Scan for the cell matching the given text and deliver its (X, Y) coordinate at center. 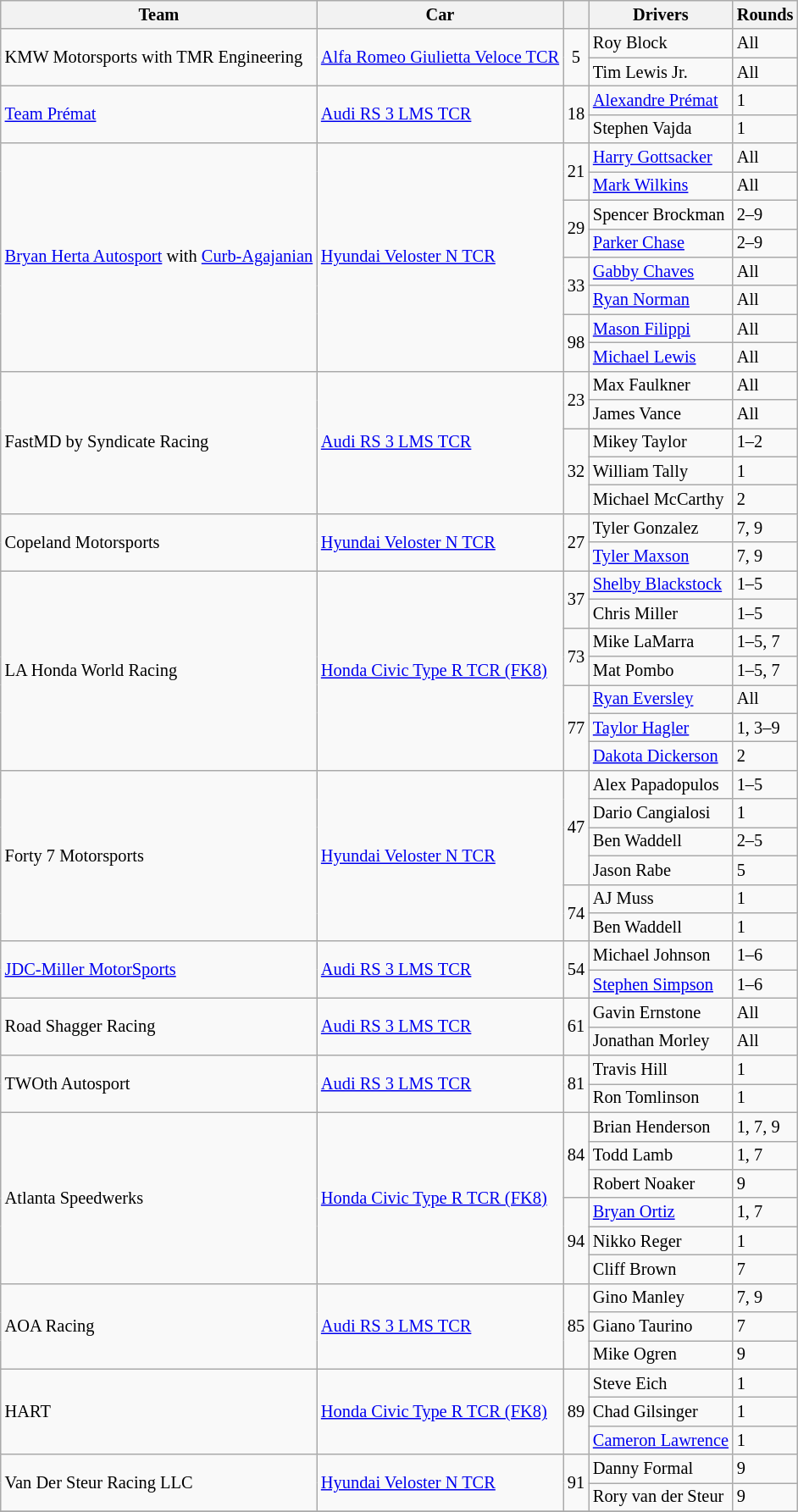
Mat Pombo (661, 670)
Giano Taurino (661, 1326)
Rory van der Steur (661, 1497)
84 (576, 1155)
Mike LaMarra (661, 642)
Jason Rabe (661, 870)
21 (576, 171)
JDC-Miller MotorSports (159, 969)
1, 3–9 (766, 728)
Spencer Brockman (661, 214)
Road Shagger Racing (159, 1027)
Alex Papadopulos (661, 784)
Ryan Norman (661, 300)
Bryan Ortiz (661, 1212)
Gavin Ernstone (661, 1012)
27 (576, 542)
Car (441, 14)
2–5 (766, 841)
Michael Lewis (661, 357)
91 (576, 1482)
Alexandre Prémat (661, 100)
Roy Block (661, 43)
Mikey Taylor (661, 442)
Michael Johnson (661, 955)
Brian Henderson (661, 1127)
AOA Racing (159, 1326)
Ron Tomlinson (661, 1098)
77 (576, 727)
Jonathan Morley (661, 1041)
98 (576, 342)
18 (576, 114)
Gabby Chaves (661, 271)
94 (576, 1240)
Dario Cangialosi (661, 813)
Rounds (766, 14)
Max Faulkner (661, 385)
Stephen Vajda (661, 129)
85 (576, 1326)
Danny Formal (661, 1469)
Tyler Gonzalez (661, 528)
Copeland Motorsports (159, 542)
47 (576, 827)
74 (576, 913)
61 (576, 1027)
Steve Eich (661, 1383)
Stephen Simpson (661, 984)
Ryan Eversley (661, 699)
Alfa Romeo Giulietta Veloce TCR (441, 58)
Travis Hill (661, 1070)
Tim Lewis Jr. (661, 72)
Team (159, 14)
Michael McCarthy (661, 499)
23 (576, 400)
Shelby Blackstock (661, 584)
William Tally (661, 471)
Todd Lamb (661, 1155)
Cameron Lawrence (661, 1440)
81 (576, 1084)
Taylor Hagler (661, 728)
Mason Filippi (661, 329)
LA Honda World Racing (159, 670)
Mike Ogren (661, 1354)
89 (576, 1411)
Bryan Herta Autosport with Curb-Agajanian (159, 258)
Forty 7 Motorsports (159, 856)
Chad Gilsinger (661, 1412)
KMW Motorsports with TMR Engineering (159, 58)
Gino Manley (661, 1298)
Mark Wilkins (661, 186)
32 (576, 471)
54 (576, 969)
James Vance (661, 414)
Robert Noaker (661, 1183)
Cliff Brown (661, 1269)
Parker Chase (661, 243)
Nikko Reger (661, 1241)
Chris Miller (661, 613)
Atlanta Speedwerks (159, 1198)
FastMD by Syndicate Racing (159, 442)
Team Prémat (159, 114)
73 (576, 656)
Dakota Dickerson (661, 756)
Harry Gottsacker (661, 158)
33 (576, 285)
Van Der Steur Racing LLC (159, 1482)
AJ Muss (661, 899)
1, 7, 9 (766, 1127)
37 (576, 598)
Tyler Maxson (661, 557)
HART (159, 1411)
Drivers (661, 14)
TWOth Autosport (159, 1084)
29 (576, 229)
1–2 (766, 442)
